Return [X, Y] of the center of cell containing provided text 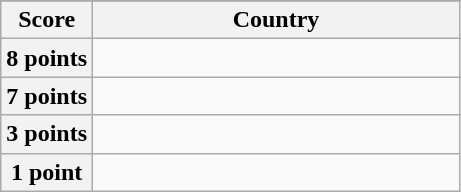
3 points [47, 134]
8 points [47, 58]
Country [276, 20]
Score [47, 20]
7 points [47, 96]
1 point [47, 172]
